Determine the [x, y] coordinate at the center of the cell enclosing the given text.  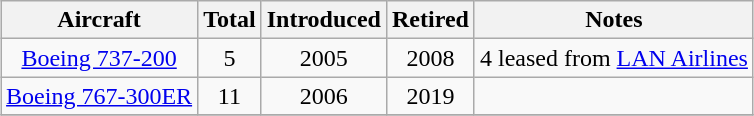
2005 [324, 58]
4 leased from LAN Airlines [614, 58]
5 [230, 58]
Aircraft [100, 20]
Boeing 737-200 [100, 58]
11 [230, 96]
2019 [430, 96]
2008 [430, 58]
Retired [430, 20]
Boeing 767-300ER [100, 96]
Total [230, 20]
2006 [324, 96]
Introduced [324, 20]
Notes [614, 20]
